Output the [X, Y] coordinate of the center of the cell containing the given text.  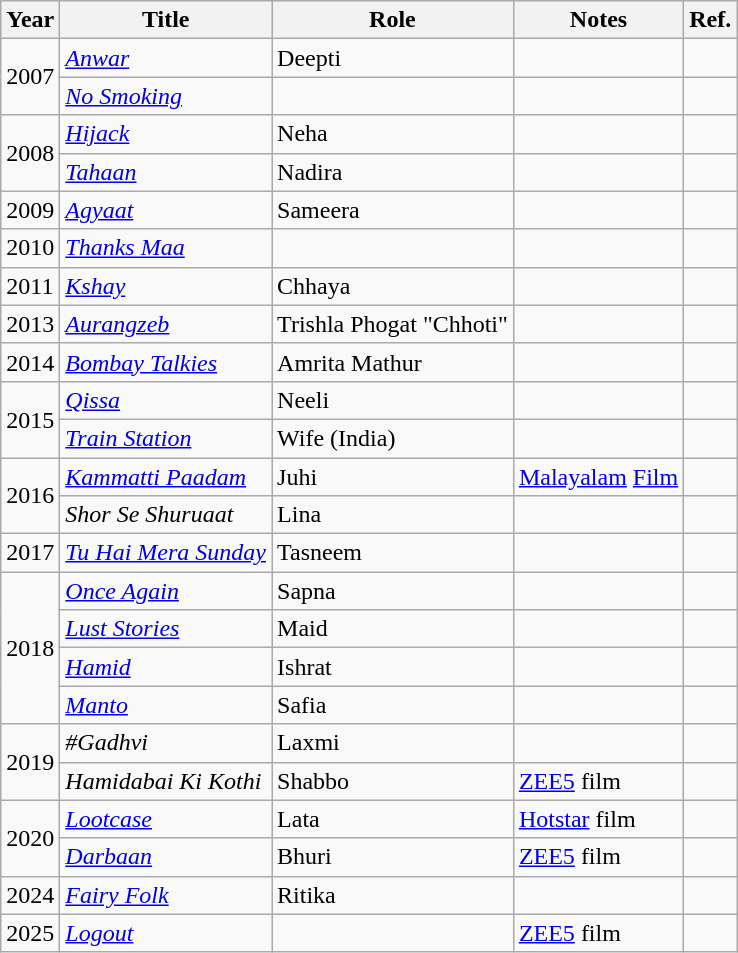
Fairy Folk [166, 895]
Bombay Talkies [166, 362]
2016 [30, 496]
Lust Stories [166, 629]
Role [393, 20]
Hotstar film [598, 819]
Laxmi [393, 743]
Train Station [166, 438]
Tu Hai Mera Sunday [166, 553]
Malayalam Film [598, 477]
Nadira [393, 172]
Logout [166, 933]
Once Again [166, 591]
2010 [30, 248]
Ref. [710, 20]
Juhi [393, 477]
No Smoking [166, 96]
Trishla Phogat "Chhoti" [393, 324]
Darbaan [166, 857]
Hijack [166, 134]
Aurangzeb [166, 324]
Manto [166, 705]
2013 [30, 324]
Title [166, 20]
Amrita Mathur [393, 362]
Hamidabai Ki Kothi [166, 781]
Kshay [166, 286]
Sameera [393, 210]
Safia [393, 705]
Bhuri [393, 857]
Notes [598, 20]
Ritika [393, 895]
Deepti [393, 58]
2014 [30, 362]
Tasneem [393, 553]
Anwar [166, 58]
Shor Se Shuruaat [166, 515]
Lata [393, 819]
2008 [30, 153]
Tahaan [166, 172]
Lootcase [166, 819]
Neeli [393, 400]
Thanks Maa [166, 248]
Year [30, 20]
Agyaat [166, 210]
2020 [30, 838]
Wife (India) [393, 438]
Maid [393, 629]
2024 [30, 895]
2018 [30, 648]
2017 [30, 553]
Ishrat [393, 667]
Neha [393, 134]
Kammatti Paadam [166, 477]
Lina [393, 515]
Qissa [166, 400]
Hamid [166, 667]
2019 [30, 762]
Chhaya [393, 286]
#Gadhvi [166, 743]
2009 [30, 210]
Sapna [393, 591]
2007 [30, 77]
2025 [30, 933]
Shabbo [393, 781]
2015 [30, 419]
2011 [30, 286]
